Pinpoint the cell where the given text exists, returning its (x, y) midpoint coordinate. 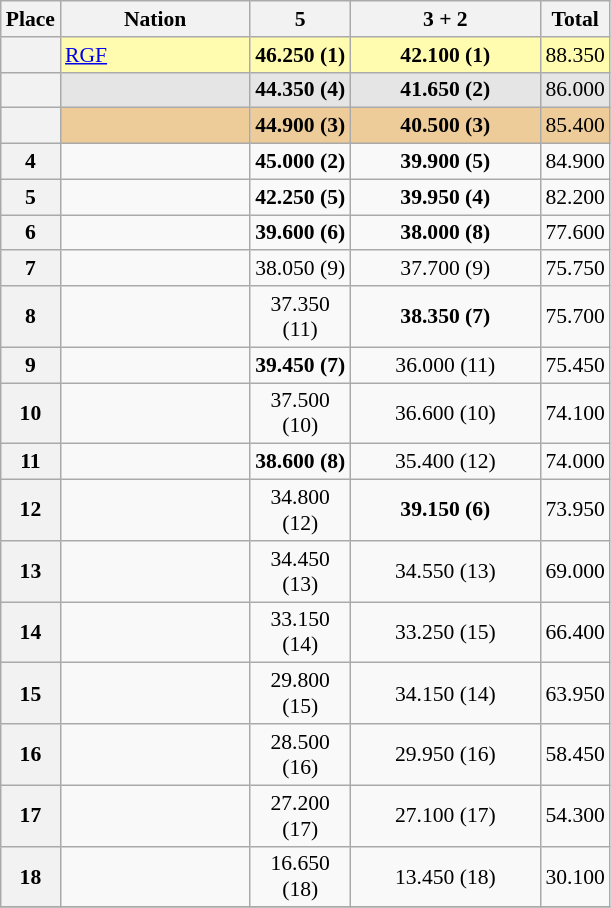
RGF (155, 55)
54.300 (574, 816)
13 (30, 572)
73.950 (574, 510)
82.200 (574, 197)
41.650 (2) (445, 90)
39.450 (7) (300, 365)
27.100 (17) (445, 816)
39.150 (6) (445, 510)
16 (30, 754)
3 + 2 (445, 19)
86.000 (574, 90)
36.000 (11) (445, 365)
46.250 (1) (300, 55)
16.650 (18) (300, 876)
Place (30, 19)
17 (30, 816)
Total (574, 19)
15 (30, 694)
33.250 (15) (445, 632)
40.500 (3) (445, 126)
8 (30, 316)
4 (30, 162)
7 (30, 269)
39.900 (5) (445, 162)
34.550 (13) (445, 572)
Nation (155, 19)
38.000 (8) (445, 233)
34.150 (14) (445, 694)
11 (30, 462)
6 (30, 233)
13.450 (18) (445, 876)
10 (30, 414)
77.600 (574, 233)
29.950 (16) (445, 754)
12 (30, 510)
75.750 (574, 269)
37.500 (10) (300, 414)
9 (30, 365)
45.000 (2) (300, 162)
44.900 (3) (300, 126)
18 (30, 876)
44.350 (4) (300, 90)
75.700 (574, 316)
42.250 (5) (300, 197)
34.450 (13) (300, 572)
69.000 (574, 572)
37.350 (11) (300, 316)
58.450 (574, 754)
14 (30, 632)
39.950 (4) (445, 197)
35.400 (12) (445, 462)
28.500 (16) (300, 754)
36.600 (10) (445, 414)
38.350 (7) (445, 316)
39.600 (6) (300, 233)
85.400 (574, 126)
66.400 (574, 632)
27.200 (17) (300, 816)
84.900 (574, 162)
29.800 (15) (300, 694)
42.100 (1) (445, 55)
38.600 (8) (300, 462)
33.150 (14) (300, 632)
63.950 (574, 694)
74.000 (574, 462)
88.350 (574, 55)
38.050 (9) (300, 269)
30.100 (574, 876)
75.450 (574, 365)
34.800 (12) (300, 510)
74.100 (574, 414)
37.700 (9) (445, 269)
